Pinpoint the cell where the given text exists, returning its [X, Y] midpoint coordinate. 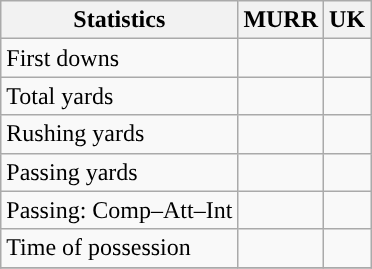
UK [348, 20]
Rushing yards [120, 134]
Passing: Comp–Att–Int [120, 210]
Time of possession [120, 248]
First downs [120, 58]
MURR [281, 20]
Statistics [120, 20]
Passing yards [120, 172]
Total yards [120, 96]
